Pinpoint the cell where the given text exists, returning its (X, Y) midpoint coordinate. 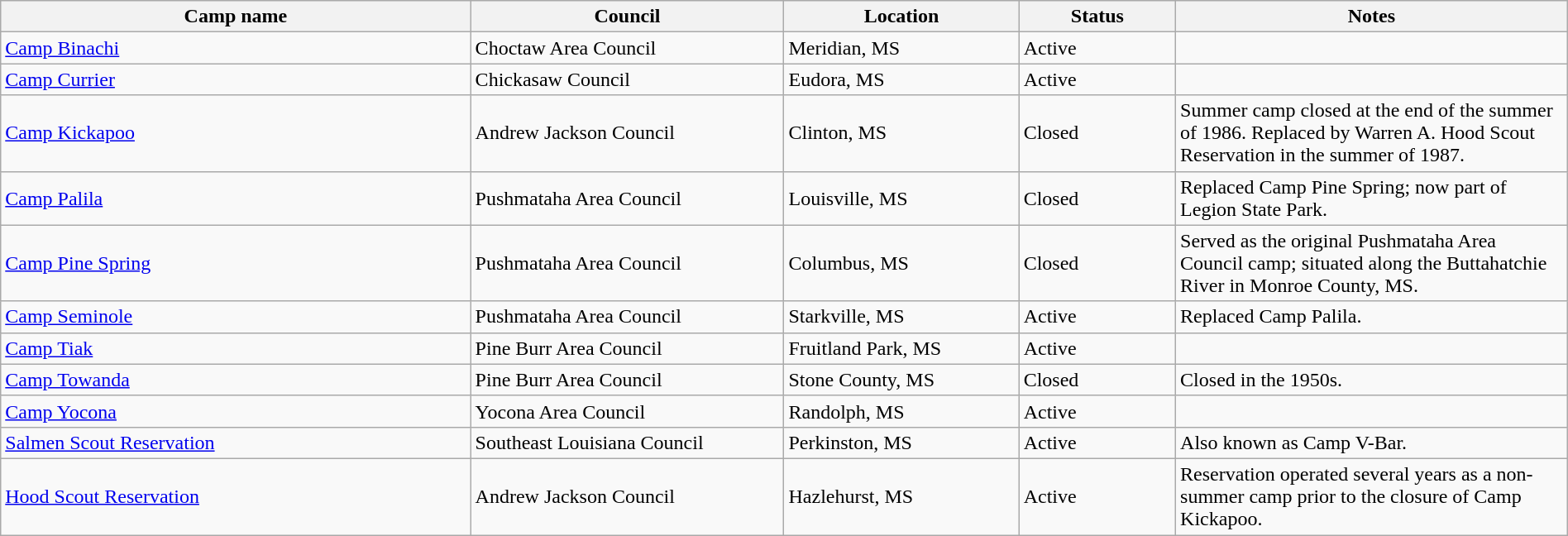
Closed in the 1950s. (1372, 380)
Yocona Area Council (627, 411)
Status (1097, 17)
Reservation operated several years as a non-summer camp prior to the closure of Camp Kickapoo. (1372, 496)
Served as the original Pushmataha Area Council camp; situated along the Buttahatchie River in Monroe County, MS. (1372, 263)
Starkville, MS (901, 317)
Notes (1372, 17)
Louisville, MS (901, 199)
Camp Yocona (236, 411)
Replaced Camp Palila. (1372, 317)
Fruitland Park, MS (901, 348)
Camp Palila (236, 199)
Eudora, MS (901, 79)
Location (901, 17)
Camp Tiak (236, 348)
Clinton, MS (901, 133)
Also known as Camp V-Bar. (1372, 443)
Perkinston, MS (901, 443)
Chickasaw Council (627, 79)
Summer camp closed at the end of the summer of 1986. Replaced by Warren A. Hood Scout Reservation in the summer of 1987. (1372, 133)
Council (627, 17)
Randolph, MS (901, 411)
Hood Scout Reservation (236, 496)
Columbus, MS (901, 263)
Camp Currier (236, 79)
Stone County, MS (901, 380)
Meridian, MS (901, 48)
Salmen Scout Reservation (236, 443)
Camp Kickapoo (236, 133)
Camp Seminole (236, 317)
Choctaw Area Council (627, 48)
Hazlehurst, MS (901, 496)
Camp Pine Spring (236, 263)
Camp Binachi (236, 48)
Replaced Camp Pine Spring; now part of Legion State Park. (1372, 199)
Camp Towanda (236, 380)
Camp name (236, 17)
Southeast Louisiana Council (627, 443)
